Determine the [X, Y] coordinate at the center of the cell enclosing the given text.  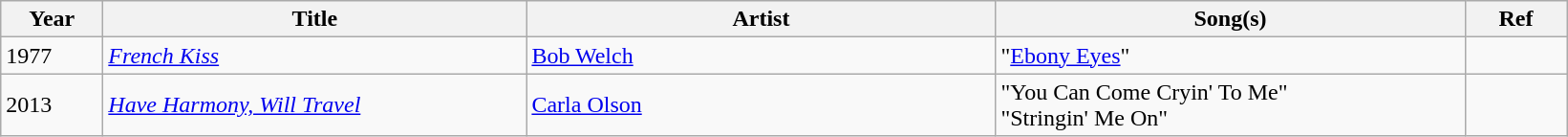
Carla Olson [761, 105]
1977 [52, 56]
Title [315, 19]
Year [52, 19]
Ref [1515, 19]
Song(s) [1231, 19]
Bob Welch [761, 56]
"You Can Come Cryin' To Me""Stringin' Me On" [1231, 105]
Have Harmony, Will Travel [315, 105]
"Ebony Eyes" [1231, 56]
French Kiss [315, 56]
2013 [52, 105]
Artist [761, 19]
